Detect which cell encompasses the target text, then output its (X, Y) center coordinate. 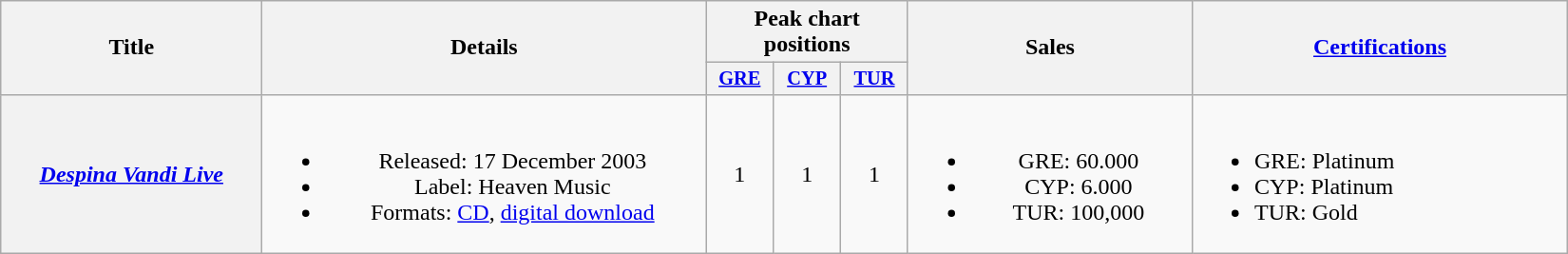
CYP (808, 79)
GRE: 60.000CYP: 6.000TUR: 100,000 (1049, 173)
Released: 17 December 2003Label: Heaven MusicFormats: CD, digital download (485, 173)
Certifications (1380, 48)
Sales (1049, 48)
Despina Vandi Live (131, 173)
Peak chart positions (808, 32)
GRE: PlatinumCYP: PlatinumTUR: Gold (1380, 173)
Details (485, 48)
Title (131, 48)
GRE (739, 79)
TUR (874, 79)
